Determine the (x, y) coordinate at the center of the cell enclosing the given text.  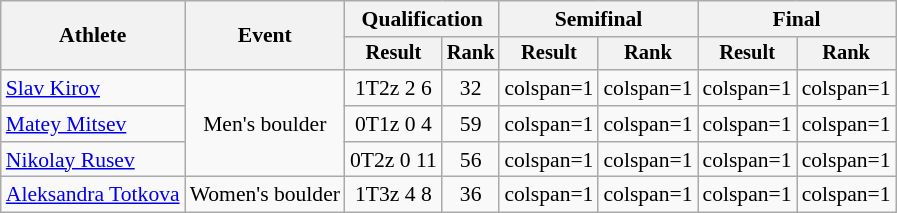
56 (471, 160)
Slav Kirov (93, 88)
1T3z 4 8 (394, 195)
Semifinal (598, 19)
0T1z 0 4 (394, 124)
1T2z 2 6 (394, 88)
Aleksandra Totkova (93, 195)
Event (265, 36)
Athlete (93, 36)
Nikolay Rusev (93, 160)
Qualification (422, 19)
Matey Mitsev (93, 124)
Final (797, 19)
Women's boulder (265, 195)
36 (471, 195)
32 (471, 88)
Men's boulder (265, 124)
0T2z 0 11 (394, 160)
59 (471, 124)
